Detect which cell encompasses the target text, then output its [x, y] center coordinate. 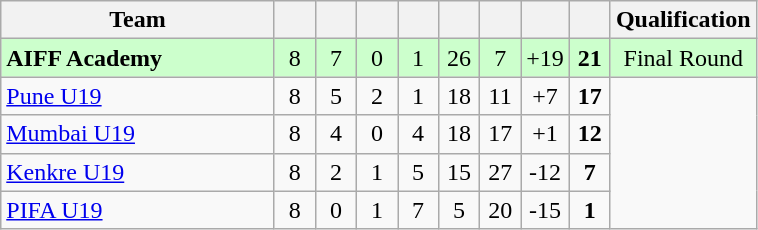
20 [500, 210]
PIFA U19 [138, 210]
Qualification [683, 20]
+7 [546, 96]
+1 [546, 134]
Final Round [683, 58]
Team [138, 20]
-12 [546, 172]
21 [590, 58]
11 [500, 96]
26 [460, 58]
Mumbai U19 [138, 134]
12 [590, 134]
Pune U19 [138, 96]
Kenkre U19 [138, 172]
-15 [546, 210]
27 [500, 172]
+19 [546, 58]
15 [460, 172]
AIFF Academy [138, 58]
